From the cell containing the given text, extract its center point as [X, Y] coordinate. 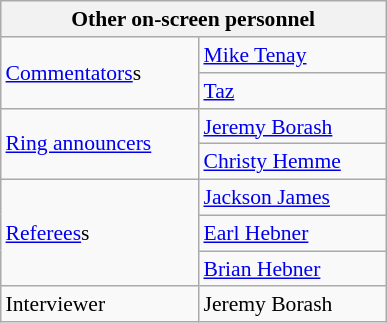
Interviewer [100, 304]
Jackson James [292, 197]
Refereess [100, 232]
Earl Hebner [292, 233]
Ring announcers [100, 144]
Commentatorss [100, 72]
Christy Hemme [292, 162]
Mike Tenay [292, 55]
Taz [292, 91]
Brian Hebner [292, 269]
Other on-screen personnel [194, 19]
